Detect which cell encompasses the target text, then output its (X, Y) center coordinate. 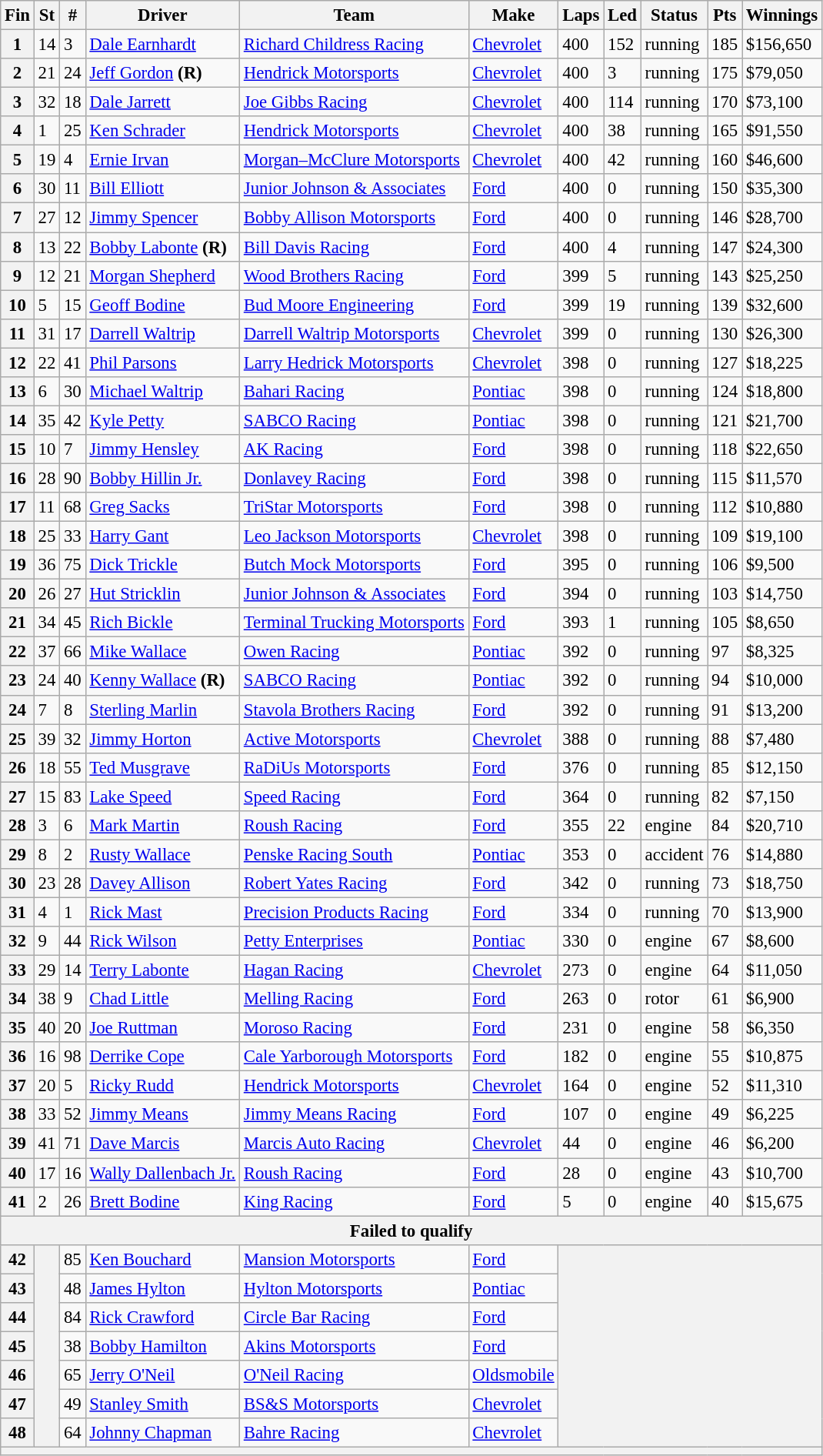
Status (674, 15)
94 (725, 681)
$25,250 (782, 276)
$18,800 (782, 392)
Penske Racing South (354, 854)
Ernie Irvan (162, 160)
Robert Yates Racing (354, 883)
King Racing (354, 1201)
Sterling Marlin (162, 710)
130 (725, 333)
$156,650 (782, 45)
$15,675 (782, 1201)
Richard Childress Racing (354, 45)
Ted Musgrave (162, 767)
$14,750 (782, 594)
Jimmy Horton (162, 739)
121 (725, 420)
147 (725, 247)
$13,200 (782, 710)
# (72, 15)
Chad Little (162, 999)
394 (581, 594)
Make (514, 15)
Team (354, 15)
Terry Labonte (162, 970)
Bill Davis Racing (354, 247)
$7,480 (782, 739)
TriStar Motorsports (354, 507)
152 (623, 45)
66 (72, 652)
Ken Bouchard (162, 1259)
Petty Enterprises (354, 941)
47 (18, 1404)
91 (725, 710)
$11,310 (782, 1086)
58 (725, 1028)
388 (581, 739)
164 (581, 1086)
364 (581, 796)
Jimmy Means (162, 1115)
150 (725, 189)
273 (581, 970)
Darrell Waltrip (162, 333)
105 (725, 623)
Dale Earnhardt (162, 45)
Led (623, 15)
Kyle Petty (162, 420)
Oldsmobile (514, 1375)
Circle Bar Racing (354, 1317)
97 (725, 652)
112 (725, 507)
$14,880 (782, 854)
Stanley Smith (162, 1404)
$12,150 (782, 767)
Jimmy Hensley (162, 449)
$11,570 (782, 478)
393 (581, 623)
Morgan Shepherd (162, 276)
68 (72, 507)
$22,650 (782, 449)
342 (581, 883)
Mansion Motorsports (354, 1259)
Moroso Racing (354, 1028)
$19,100 (782, 536)
RaDiUs Motorsports (354, 767)
70 (725, 912)
Michael Waltrip (162, 392)
182 (581, 1057)
Marcis Auto Racing (354, 1144)
Bobby Hamilton (162, 1346)
Stavola Brothers Racing (354, 710)
61 (725, 999)
Laps (581, 15)
83 (72, 796)
O'Neil Racing (354, 1375)
Larry Hedrick Motorsports (354, 362)
Brett Bodine (162, 1201)
Kenny Wallace (R) (162, 681)
Johnny Chapman (162, 1433)
$18,750 (782, 883)
$26,300 (782, 333)
Joe Ruttman (162, 1028)
Morgan–McClure Motorsports (354, 160)
Bahre Racing (354, 1433)
395 (581, 565)
$20,710 (782, 826)
$28,700 (782, 218)
$79,050 (782, 73)
88 (725, 739)
Winnings (782, 15)
Akins Motorsports (354, 1346)
Jerry O'Neil (162, 1375)
Hagan Racing (354, 970)
$6,900 (782, 999)
118 (725, 449)
Rick Mast (162, 912)
Terminal Trucking Motorsports (354, 623)
$10,880 (782, 507)
$21,700 (782, 420)
$13,900 (782, 912)
$7,150 (782, 796)
$6,225 (782, 1115)
Jimmy Spencer (162, 218)
Ken Schrader (162, 131)
Leo Jackson Motorsports (354, 536)
$10,000 (782, 681)
Jimmy Means Racing (354, 1115)
$35,300 (782, 189)
65 (72, 1375)
Dick Trickle (162, 565)
165 (725, 131)
Active Motorsports (354, 739)
Wally Dallenbach Jr. (162, 1173)
185 (725, 45)
Hut Stricklin (162, 594)
AK Racing (354, 449)
127 (725, 362)
Failed to qualify (411, 1231)
$73,100 (782, 102)
$8,650 (782, 623)
90 (72, 478)
$8,600 (782, 941)
Derrike Cope (162, 1057)
98 (72, 1057)
$6,350 (782, 1028)
Dale Jarrett (162, 102)
175 (725, 73)
$10,875 (782, 1057)
143 (725, 276)
Speed Racing (354, 796)
Pts (725, 15)
139 (725, 305)
Davey Allison (162, 883)
St (46, 15)
Hylton Motorsports (354, 1288)
BS&S Motorsports (354, 1404)
124 (725, 392)
Precision Products Racing (354, 912)
115 (725, 478)
355 (581, 826)
Harry Gant (162, 536)
263 (581, 999)
Ricky Rudd (162, 1086)
376 (581, 767)
Rick Crawford (162, 1317)
Rick Wilson (162, 941)
Bobby Labonte (R) (162, 247)
Jeff Gordon (R) (162, 73)
Dave Marcis (162, 1144)
106 (725, 565)
Bobby Hillin Jr. (162, 478)
accident (674, 854)
353 (581, 854)
$11,050 (782, 970)
$32,600 (782, 305)
73 (725, 883)
Lake Speed (162, 796)
$6,200 (782, 1144)
Butch Mock Motorsports (354, 565)
$91,550 (782, 131)
Rich Bickle (162, 623)
170 (725, 102)
75 (72, 565)
Mike Wallace (162, 652)
71 (72, 1144)
Bud Moore Engineering (354, 305)
334 (581, 912)
Joe Gibbs Racing (354, 102)
$46,600 (782, 160)
James Hylton (162, 1288)
Wood Brothers Racing (354, 276)
160 (725, 160)
$8,325 (782, 652)
Geoff Bodine (162, 305)
Cale Yarborough Motorsports (354, 1057)
Bill Elliott (162, 189)
$18,225 (782, 362)
Darrell Waltrip Motorsports (354, 333)
107 (581, 1115)
109 (725, 536)
146 (725, 218)
231 (581, 1028)
$9,500 (782, 565)
Bahari Racing (354, 392)
Driver (162, 15)
82 (725, 796)
114 (623, 102)
Greg Sacks (162, 507)
$24,300 (782, 247)
Fin (18, 15)
Owen Racing (354, 652)
Rusty Wallace (162, 854)
Donlavey Racing (354, 478)
76 (725, 854)
$10,700 (782, 1173)
103 (725, 594)
Bobby Allison Motorsports (354, 218)
330 (581, 941)
67 (725, 941)
Mark Martin (162, 826)
Phil Parsons (162, 362)
Melling Racing (354, 999)
rotor (674, 999)
